Provide the [x, y] coordinate of the cell's center where the given text is located.  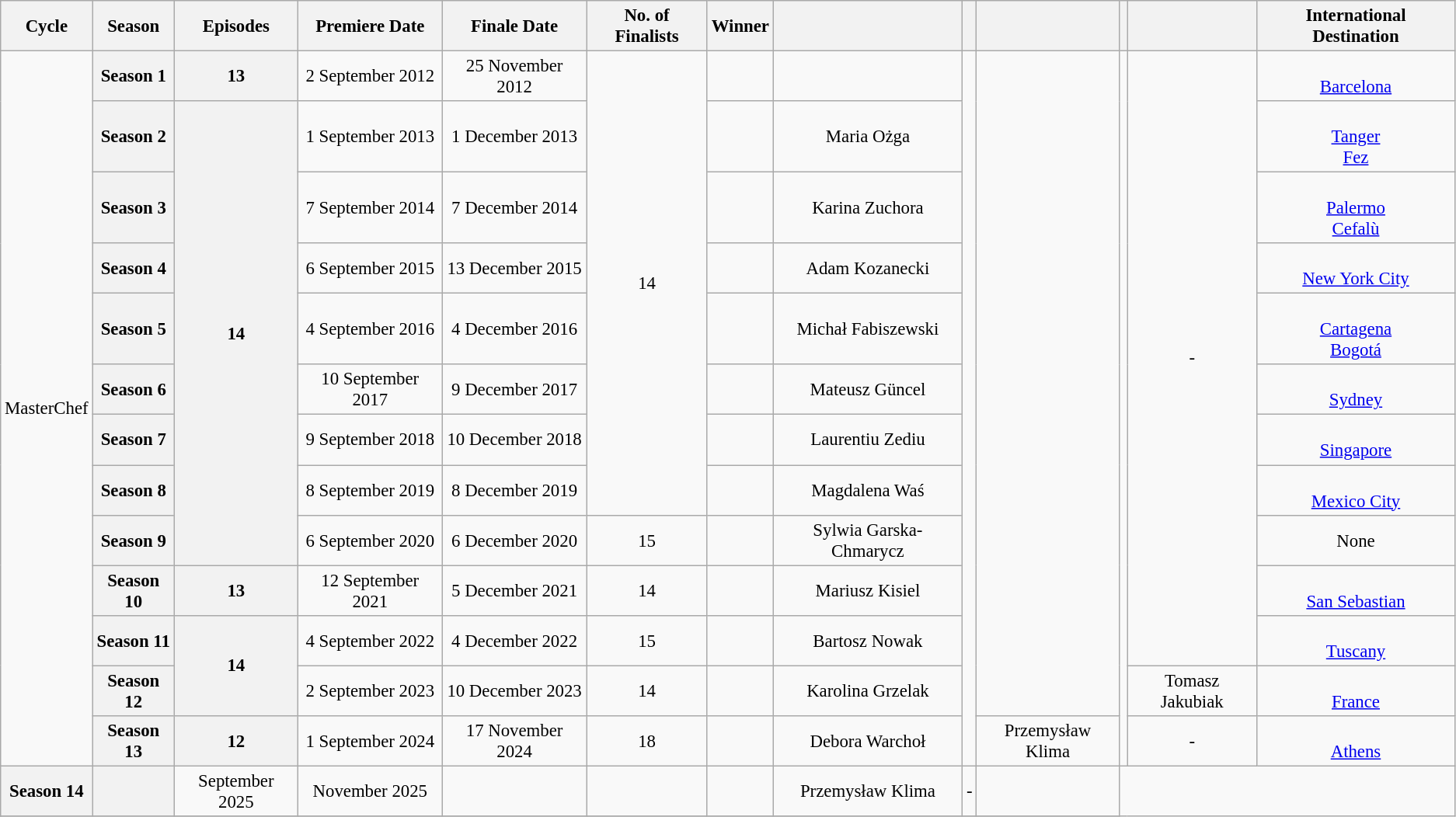
None [1355, 541]
12 September 2021 [370, 590]
Singapore [1355, 440]
Barcelona [1355, 76]
November 2025 [370, 791]
Laurentiu Zediu [867, 440]
9 September 2018 [370, 440]
10 September 2017 [370, 390]
9 December 2017 [514, 390]
Cycle [47, 26]
Season 8 [134, 491]
Michał Fabiszewski [867, 329]
September 2025 [236, 791]
4 December 2022 [514, 640]
Season 14 [47, 791]
5 December 2021 [514, 590]
Season 3 [134, 208]
Season 13 [134, 741]
Season 7 [134, 440]
CartagenaBogotá [1355, 329]
New York City [1355, 269]
1 September 2013 [370, 137]
Athens [1355, 741]
2 September 2012 [370, 76]
Bartosz Nowak [867, 640]
Magdalena Waś [867, 491]
Debora Warchoł [867, 741]
10 December 2023 [514, 691]
Season 6 [134, 390]
8 December 2019 [514, 491]
13 December 2015 [514, 269]
Adam Kozanecki [867, 269]
Season [134, 26]
1 September 2024 [370, 741]
18 [647, 741]
International Destination [1355, 26]
Tuscany [1355, 640]
6 September 2015 [370, 269]
Season 11 [134, 640]
1 December 2013 [514, 137]
6 September 2020 [370, 541]
17 November 2024 [514, 741]
7 September 2014 [370, 208]
France [1355, 691]
MasterChef [47, 408]
4 September 2016 [370, 329]
PalermoCefalù [1355, 208]
Karina Zuchora [867, 208]
Episodes [236, 26]
Mexico City [1355, 491]
Season 10 [134, 590]
Season 12 [134, 691]
Season 1 [134, 76]
San Sebastian [1355, 590]
Mariusz Kisiel [867, 590]
6 December 2020 [514, 541]
10 December 2018 [514, 440]
Premiere Date [370, 26]
Sylwia Garska-Chmarycz [867, 541]
Winner [740, 26]
Tomasz Jakubiak [1192, 691]
Season 5 [134, 329]
4 September 2022 [370, 640]
Maria Ożga [867, 137]
7 December 2014 [514, 208]
4 December 2016 [514, 329]
Mateusz Güncel [867, 390]
2 September 2023 [370, 691]
Finale Date [514, 26]
Karolina Grzelak [867, 691]
No. of Finalists [647, 26]
12 [236, 741]
Season 2 [134, 137]
25 November 2012 [514, 76]
Season 9 [134, 541]
Season 4 [134, 269]
Tanger Fez [1355, 137]
Sydney [1355, 390]
8 September 2019 [370, 491]
